Detect which cell encompasses the target text, then output its [X, Y] center coordinate. 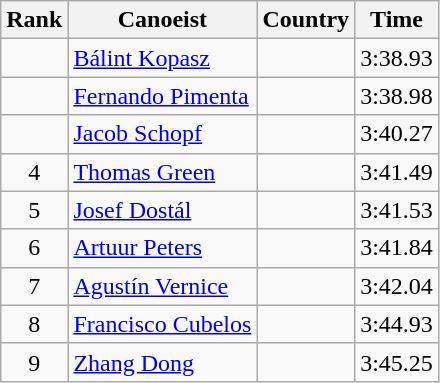
4 [34, 172]
3:41.53 [397, 210]
9 [34, 362]
Josef Dostál [162, 210]
Fernando Pimenta [162, 96]
3:40.27 [397, 134]
Country [306, 20]
6 [34, 248]
Jacob Schopf [162, 134]
3:42.04 [397, 286]
8 [34, 324]
7 [34, 286]
Thomas Green [162, 172]
3:44.93 [397, 324]
5 [34, 210]
Agustín Vernice [162, 286]
Bálint Kopasz [162, 58]
3:38.98 [397, 96]
Francisco Cubelos [162, 324]
3:41.49 [397, 172]
3:41.84 [397, 248]
3:38.93 [397, 58]
Zhang Dong [162, 362]
Rank [34, 20]
Time [397, 20]
Canoeist [162, 20]
Artuur Peters [162, 248]
3:45.25 [397, 362]
